Detect which cell encompasses the target text, then output its (X, Y) center coordinate. 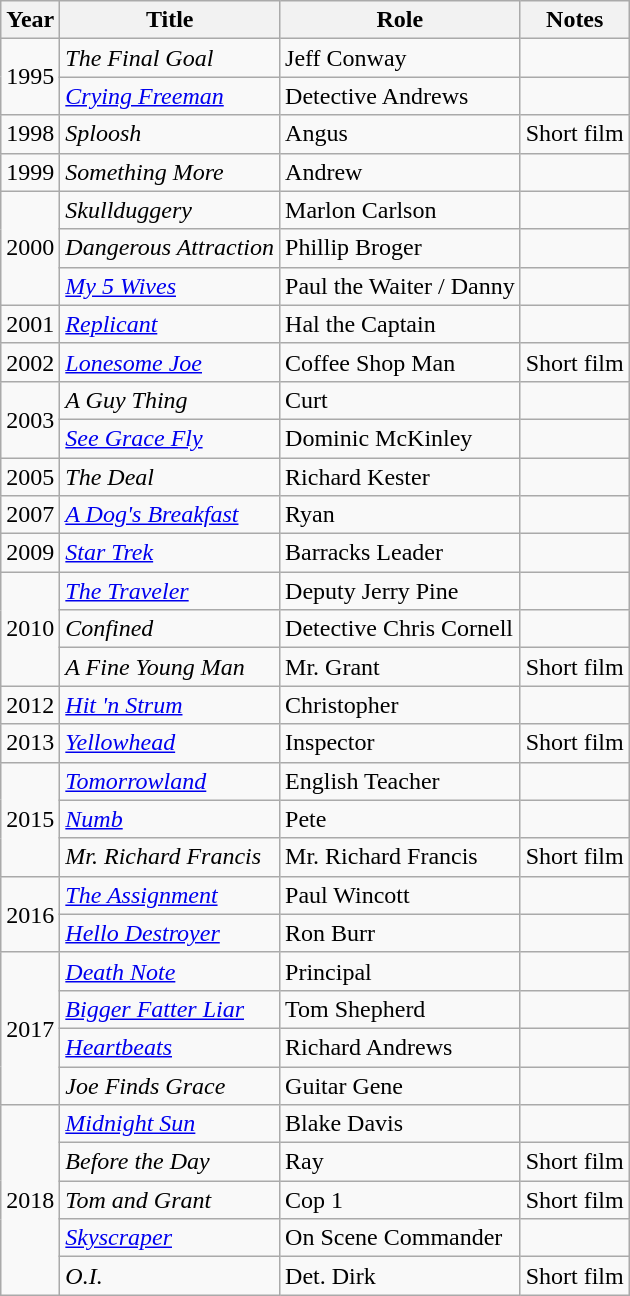
2005 (30, 477)
Coffee Shop Man (400, 362)
2000 (30, 248)
Skullduggery (170, 210)
2015 (30, 819)
Paul Wincott (400, 895)
Pete (400, 819)
Andrew (400, 172)
Tom and Grant (170, 1200)
1998 (30, 134)
Cop 1 (400, 1200)
Tom Shepherd (400, 1009)
My 5 Wives (170, 286)
Principal (400, 971)
Notes (574, 20)
Dangerous Attraction (170, 248)
Det. Dirk (400, 1276)
The Assignment (170, 895)
Numb (170, 819)
Ryan (400, 515)
Mr. Grant (400, 667)
Ron Burr (400, 933)
Jeff Conway (400, 58)
Angus (400, 134)
Hal the Captain (400, 324)
Detective Chris Cornell (400, 629)
Heartbeats (170, 1047)
Curt (400, 400)
Bigger Fatter Liar (170, 1009)
Confined (170, 629)
Replicant (170, 324)
Crying Freeman (170, 96)
Phillip Broger (400, 248)
2018 (30, 1200)
Richard Andrews (400, 1047)
English Teacher (400, 781)
1999 (30, 172)
Skyscraper (170, 1238)
2010 (30, 629)
Barracks Leader (400, 553)
Marlon Carlson (400, 210)
Inspector (400, 743)
Christopher (400, 705)
2017 (30, 1028)
The Deal (170, 477)
Star Trek (170, 553)
2003 (30, 419)
See Grace Fly (170, 438)
The Final Goal (170, 58)
2013 (30, 743)
A Dog's Breakfast (170, 515)
Richard Kester (400, 477)
Deputy Jerry Pine (400, 591)
Before the Day (170, 1162)
Role (400, 20)
A Fine Young Man (170, 667)
2009 (30, 553)
Year (30, 20)
Yellowhead (170, 743)
Something More (170, 172)
O.I. (170, 1276)
Title (170, 20)
Ray (400, 1162)
2002 (30, 362)
Guitar Gene (400, 1085)
Detective Andrews (400, 96)
Hello Destroyer (170, 933)
Sploosh (170, 134)
A Guy Thing (170, 400)
2016 (30, 914)
2012 (30, 705)
Joe Finds Grace (170, 1085)
Lonesome Joe (170, 362)
Midnight Sun (170, 1124)
Tomorrowland (170, 781)
2001 (30, 324)
Death Note (170, 971)
Hit 'n Strum (170, 705)
The Traveler (170, 591)
1995 (30, 77)
Blake Davis (400, 1124)
On Scene Commander (400, 1238)
Paul the Waiter / Danny (400, 286)
Dominic McKinley (400, 438)
2007 (30, 515)
